Identify which cell holds the provided text, then report its [X, Y] central coordinate. 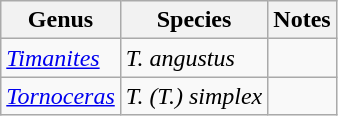
Notes [302, 20]
Timanites [61, 58]
Tornoceras [61, 96]
T. angustus [194, 58]
Genus [61, 20]
Species [194, 20]
T. (T.) simplex [194, 96]
